Search for the cell housing the specified text and yield its (X, Y) center coordinate. 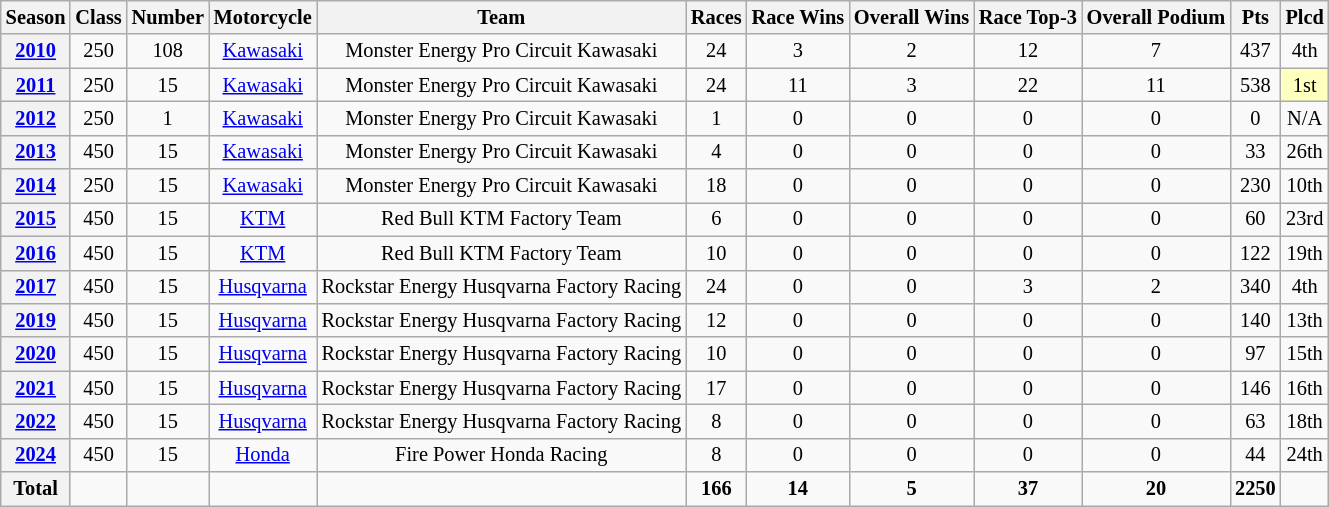
18th (1305, 421)
340 (1255, 287)
2250 (1255, 489)
Class (98, 17)
17 (716, 388)
2013 (36, 152)
10th (1305, 186)
2012 (36, 118)
19th (1305, 253)
Number (168, 17)
23rd (1305, 219)
108 (168, 51)
2024 (36, 455)
33 (1255, 152)
16th (1305, 388)
20 (1156, 489)
Fire Power Honda Racing (502, 455)
2021 (36, 388)
166 (716, 489)
60 (1255, 219)
5 (912, 489)
Team (502, 17)
437 (1255, 51)
Motorcycle (263, 17)
63 (1255, 421)
Season (36, 17)
18 (716, 186)
Pts (1255, 17)
Overall Wins (912, 17)
26th (1305, 152)
7 (1156, 51)
Race Wins (798, 17)
2015 (36, 219)
140 (1255, 320)
Total (36, 489)
122 (1255, 253)
230 (1255, 186)
Plcd (1305, 17)
Overall Podium (1156, 17)
15th (1305, 354)
2016 (36, 253)
97 (1255, 354)
4 (716, 152)
N/A (1305, 118)
14 (798, 489)
Honda (263, 455)
1st (1305, 85)
2017 (36, 287)
2010 (36, 51)
2019 (36, 320)
13th (1305, 320)
2022 (36, 421)
2011 (36, 85)
22 (1028, 85)
Races (716, 17)
2020 (36, 354)
Race Top-3 (1028, 17)
538 (1255, 85)
6 (716, 219)
24th (1305, 455)
44 (1255, 455)
2014 (36, 186)
37 (1028, 489)
146 (1255, 388)
